Capture the cell that displays the provided text and extract its (X, Y) central coordinate. 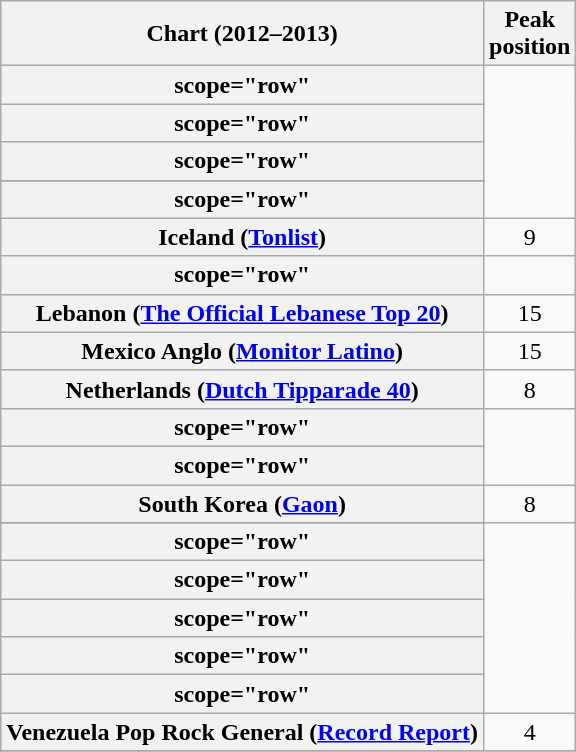
Venezuela Pop Rock General (Record Report) (242, 732)
Netherlands (Dutch Tipparade 40) (242, 389)
South Korea (Gaon) (242, 503)
Iceland (Tonlist) (242, 237)
9 (530, 237)
4 (530, 732)
Chart (2012–2013) (242, 34)
Peakposition (530, 34)
Lebanon (The Official Lebanese Top 20) (242, 313)
Mexico Anglo (Monitor Latino) (242, 351)
